Search for the cell housing the specified text and yield its [x, y] center coordinate. 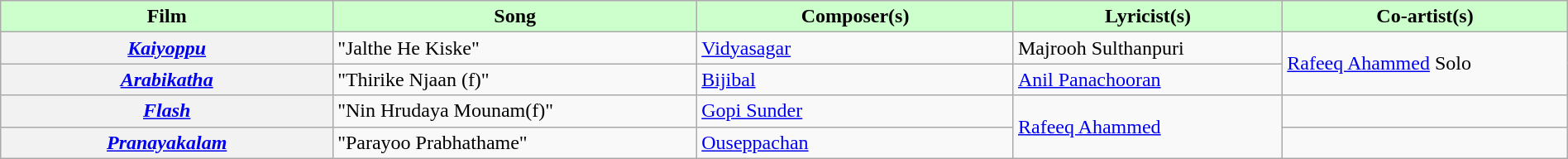
Song [515, 17]
Flash [167, 111]
"Thirike Njaan (f)" [515, 79]
Majrooh Sulthanpuri [1148, 48]
"Parayoo Prabhathame" [515, 142]
"Nin Hrudaya Mounam(f)" [515, 111]
Anil Panachooran [1148, 79]
Bijibal [855, 79]
Gopi Sunder [855, 111]
"Jalthe He Kiske" [515, 48]
Film [167, 17]
Kaiyoppu [167, 48]
Rafeeq Ahammed [1148, 127]
Rafeeq Ahammed Solo [1425, 64]
Composer(s) [855, 17]
Lyricist(s) [1148, 17]
Vidyasagar [855, 48]
Arabikatha [167, 79]
Co-artist(s) [1425, 17]
Ouseppachan [855, 142]
Pranayakalam [167, 142]
